Locate the cell with the specified text and output its (x, y) center coordinate. 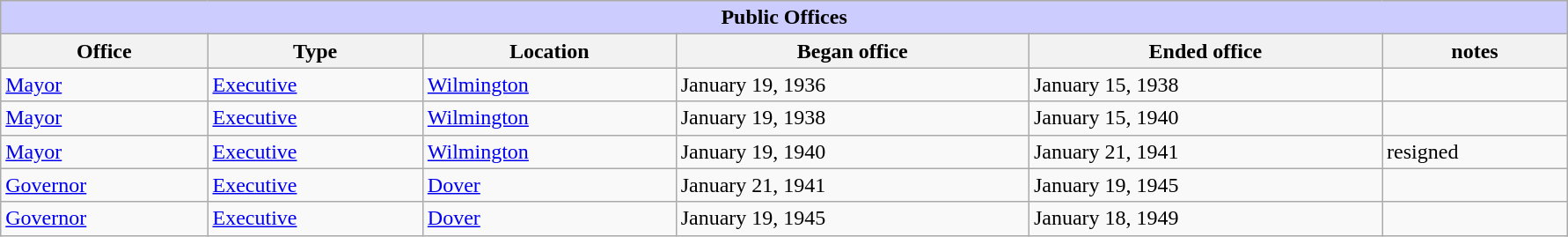
notes (1475, 51)
January 15, 1938 (1205, 85)
Location (549, 51)
January 15, 1940 (1205, 118)
Office (104, 51)
January 19, 1940 (852, 152)
Ended office (1205, 51)
January 19, 1936 (852, 85)
resigned (1475, 152)
Began office (852, 51)
Type (315, 51)
Public Offices (785, 18)
January 19, 1938 (852, 118)
January 18, 1949 (1205, 218)
